Determine the [X, Y] coordinate at the center of the cell enclosing the given text.  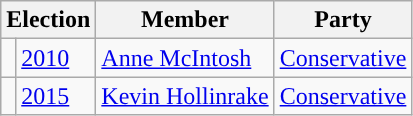
2015 [56, 96]
Kevin Hollinrake [185, 96]
2010 [56, 58]
Member [185, 20]
Anne McIntosh [185, 58]
Party [343, 20]
Election [48, 20]
